Detect which cell encompasses the target text, then output its [x, y] center coordinate. 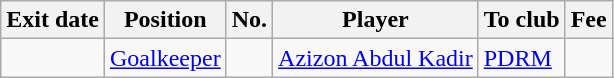
PDRM [522, 58]
Fee [588, 20]
No. [249, 20]
Exit date [53, 20]
Goalkeeper [165, 58]
Azizon Abdul Kadir [376, 58]
To club [522, 20]
Player [376, 20]
Position [165, 20]
